Search for the cell housing the specified text and yield its [x, y] center coordinate. 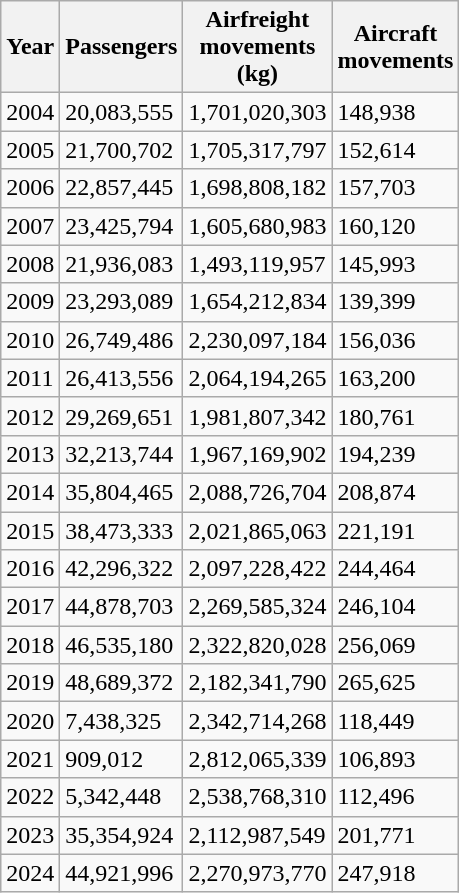
35,804,465 [122, 492]
148,938 [396, 112]
246,104 [396, 607]
2,270,973,770 [258, 873]
2,269,585,324 [258, 607]
Aircraftmovements [396, 47]
23,425,794 [122, 226]
1,967,169,902 [258, 454]
48,689,372 [122, 683]
2011 [30, 378]
26,413,556 [122, 378]
2,021,865,063 [258, 531]
106,893 [396, 759]
Passengers [122, 47]
2018 [30, 645]
5,342,448 [122, 797]
2015 [30, 531]
22,857,445 [122, 188]
21,936,083 [122, 264]
46,535,180 [122, 645]
2010 [30, 340]
2006 [30, 188]
2021 [30, 759]
180,761 [396, 416]
44,921,996 [122, 873]
21,700,702 [122, 150]
1,654,212,834 [258, 302]
1,605,680,983 [258, 226]
2014 [30, 492]
1,981,807,342 [258, 416]
Year [30, 47]
2,112,987,549 [258, 835]
1,705,317,797 [258, 150]
247,918 [396, 873]
244,464 [396, 569]
2023 [30, 835]
2,064,194,265 [258, 378]
1,701,020,303 [258, 112]
221,191 [396, 531]
23,293,089 [122, 302]
2020 [30, 721]
1,698,808,182 [258, 188]
256,069 [396, 645]
163,200 [396, 378]
194,239 [396, 454]
2007 [30, 226]
201,771 [396, 835]
145,993 [396, 264]
26,749,486 [122, 340]
2019 [30, 683]
1,493,119,957 [258, 264]
152,614 [396, 150]
2017 [30, 607]
7,438,325 [122, 721]
118,449 [396, 721]
2,097,228,422 [258, 569]
2005 [30, 150]
2,538,768,310 [258, 797]
2,342,714,268 [258, 721]
909,012 [122, 759]
208,874 [396, 492]
44,878,703 [122, 607]
2013 [30, 454]
29,269,651 [122, 416]
2,812,065,339 [258, 759]
156,036 [396, 340]
42,296,322 [122, 569]
32,213,744 [122, 454]
Airfreightmovements (kg) [258, 47]
112,496 [396, 797]
265,625 [396, 683]
38,473,333 [122, 531]
2022 [30, 797]
2008 [30, 264]
20,083,555 [122, 112]
2004 [30, 112]
2,322,820,028 [258, 645]
2,182,341,790 [258, 683]
160,120 [396, 226]
2016 [30, 569]
2,230,097,184 [258, 340]
2012 [30, 416]
139,399 [396, 302]
35,354,924 [122, 835]
2024 [30, 873]
2,088,726,704 [258, 492]
157,703 [396, 188]
2009 [30, 302]
